Extract the [x, y] coordinate from the center of the cell holding the provided text.  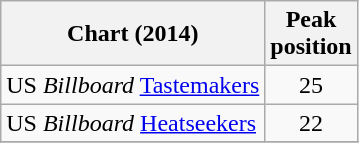
25 [311, 85]
22 [311, 123]
US Billboard Tastemakers [133, 85]
Peakposition [311, 34]
Chart (2014) [133, 34]
US Billboard Heatseekers [133, 123]
